Identify which cell holds the provided text, then report its [x, y] central coordinate. 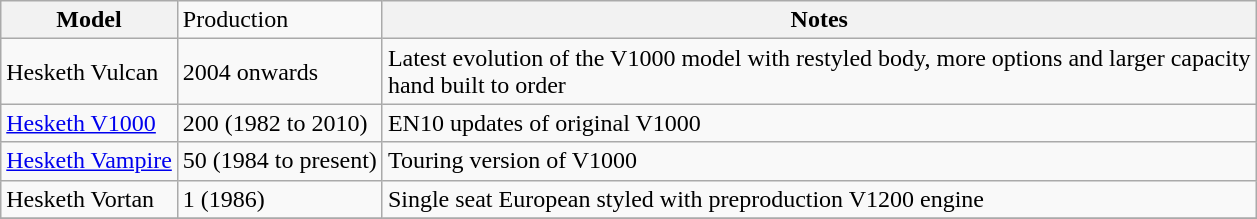
Hesketh Vampire [90, 161]
200 (1982 to 2010) [280, 123]
Latest evolution of the V1000 model with restyled body, more options and larger capacityhand built to order [819, 72]
1 (1986) [280, 199]
Single seat European styled with preproduction V1200 engine [819, 199]
Hesketh Vulcan [90, 72]
50 (1984 to present) [280, 161]
Touring version of V1000 [819, 161]
Hesketh Vortan [90, 199]
Model [90, 20]
EN10 updates of original V1000 [819, 123]
Production [280, 20]
Hesketh V1000 [90, 123]
Notes [819, 20]
2004 onwards [280, 72]
